Capture the cell that displays the provided text and extract its [x, y] central coordinate. 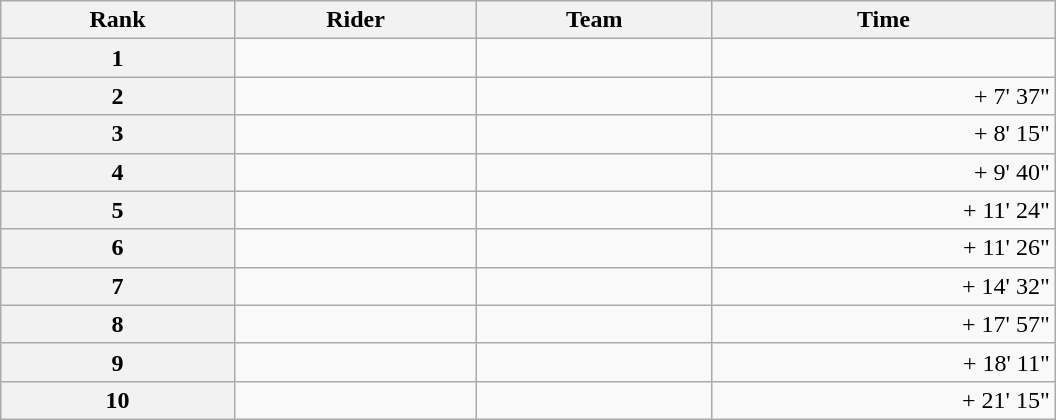
8 [118, 324]
Time [884, 20]
+ 14' 32" [884, 286]
Rank [118, 20]
1 [118, 58]
+ 7' 37" [884, 96]
3 [118, 134]
Rider [356, 20]
5 [118, 210]
2 [118, 96]
+ 8' 15" [884, 134]
Team [594, 20]
9 [118, 362]
7 [118, 286]
6 [118, 248]
10 [118, 400]
4 [118, 172]
+ 11' 26" [884, 248]
+ 21' 15" [884, 400]
+ 18' 11" [884, 362]
+ 17' 57" [884, 324]
+ 11' 24" [884, 210]
+ 9' 40" [884, 172]
